Extract the [X, Y] coordinate from the center of the cell holding the provided text.  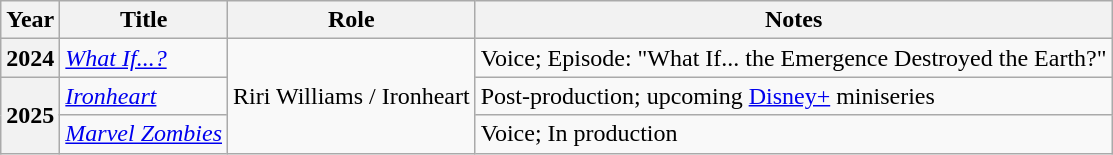
2024 [30, 58]
Riri Williams / Ironheart [352, 96]
Voice; In production [794, 134]
Role [352, 20]
2025 [30, 115]
Post-production; upcoming Disney+ miniseries [794, 96]
Year [30, 20]
Marvel Zombies [144, 134]
Ironheart [144, 96]
What If...? [144, 58]
Voice; Episode: "What If... the Emergence Destroyed the Earth?" [794, 58]
Notes [794, 20]
Title [144, 20]
